Find where the given text appears and provide that cell's center as [X, Y] coordinate. 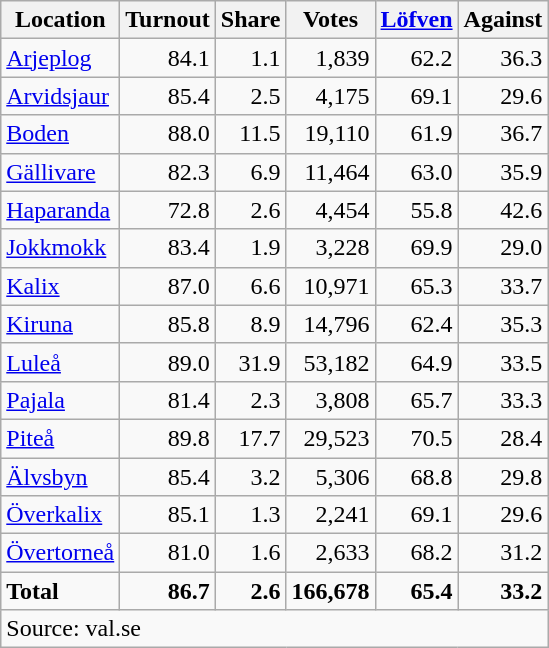
Arjeplog [60, 58]
65.7 [416, 400]
Boden [60, 134]
70.5 [416, 438]
10,971 [330, 286]
11.5 [250, 134]
1.3 [250, 515]
36.3 [503, 58]
166,678 [330, 591]
29,523 [330, 438]
3.2 [250, 477]
68.2 [416, 553]
33.5 [503, 362]
35.3 [503, 324]
63.0 [416, 172]
2.3 [250, 400]
Votes [330, 20]
Total [60, 591]
1.9 [250, 248]
81.0 [168, 553]
55.8 [416, 210]
89.0 [168, 362]
4,175 [330, 96]
68.8 [416, 477]
1,839 [330, 58]
62.4 [416, 324]
33.3 [503, 400]
Löfven [416, 20]
2,633 [330, 553]
83.4 [168, 248]
82.3 [168, 172]
8.9 [250, 324]
2,241 [330, 515]
29.8 [503, 477]
17.7 [250, 438]
19,110 [330, 134]
61.9 [416, 134]
Turnout [168, 20]
36.7 [503, 134]
33.7 [503, 286]
14,796 [330, 324]
86.7 [168, 591]
Location [60, 20]
65.3 [416, 286]
Share [250, 20]
Älvsbyn [60, 477]
69.9 [416, 248]
81.4 [168, 400]
31.2 [503, 553]
5,306 [330, 477]
28.4 [503, 438]
64.9 [416, 362]
85.1 [168, 515]
72.8 [168, 210]
1.6 [250, 553]
42.6 [503, 210]
35.9 [503, 172]
65.4 [416, 591]
11,464 [330, 172]
Piteå [60, 438]
Kalix [60, 286]
84.1 [168, 58]
Pajala [60, 400]
3,228 [330, 248]
53,182 [330, 362]
6.6 [250, 286]
87.0 [168, 286]
6.9 [250, 172]
1.1 [250, 58]
Jokkmokk [60, 248]
Luleå [60, 362]
88.0 [168, 134]
31.9 [250, 362]
3,808 [330, 400]
Överkalix [60, 515]
Gällivare [60, 172]
Haparanda [60, 210]
Source: val.se [274, 629]
33.2 [503, 591]
2.5 [250, 96]
85.8 [168, 324]
Arvidsjaur [60, 96]
Övertorneå [60, 553]
Against [503, 20]
89.8 [168, 438]
4,454 [330, 210]
Kiruna [60, 324]
29.0 [503, 248]
62.2 [416, 58]
